Detect which cell encompasses the target text, then output its (X, Y) center coordinate. 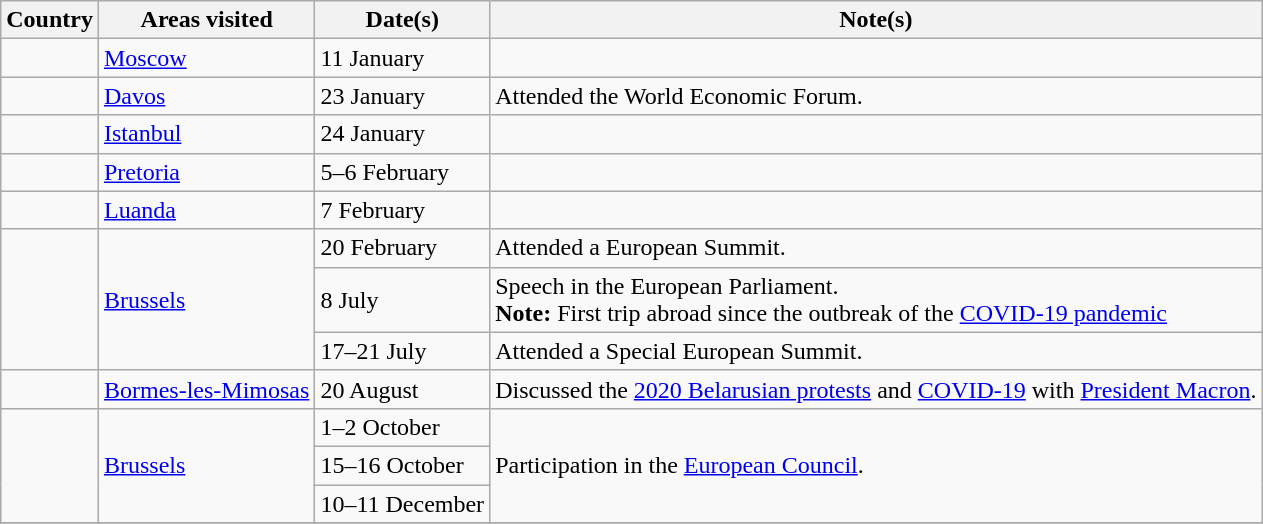
Speech in the European Parliament.Note: First trip abroad since the outbreak of the COVID-19 pandemic (876, 300)
Moscow (206, 58)
20 August (402, 389)
Bormes-les-Mimosas (206, 389)
Pretoria (206, 172)
Note(s) (876, 20)
Davos (206, 96)
24 January (402, 134)
Luanda (206, 210)
Areas visited (206, 20)
8 July (402, 300)
7 February (402, 210)
17–21 July (402, 351)
Discussed the 2020 Belarusian protests and COVID-19 with President Macron. (876, 389)
15–16 October (402, 465)
Attended a Special European Summit. (876, 351)
Country (50, 20)
Attended the World Economic Forum. (876, 96)
10–11 December (402, 503)
20 February (402, 248)
1–2 October (402, 427)
Date(s) (402, 20)
Attended a European Summit. (876, 248)
5–6 February (402, 172)
23 January (402, 96)
Istanbul (206, 134)
11 January (402, 58)
Participation in the European Council. (876, 465)
